Locate the cell with the specified text and output its [x, y] center coordinate. 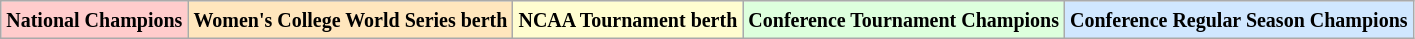
NCAA Tournament berth [628, 20]
National Champions [94, 20]
Women's College World Series berth [350, 20]
Conference Regular Season Champions [1240, 20]
Conference Tournament Champions [904, 20]
